Extract the (X, Y) coordinate from the center of the cell holding the provided text.  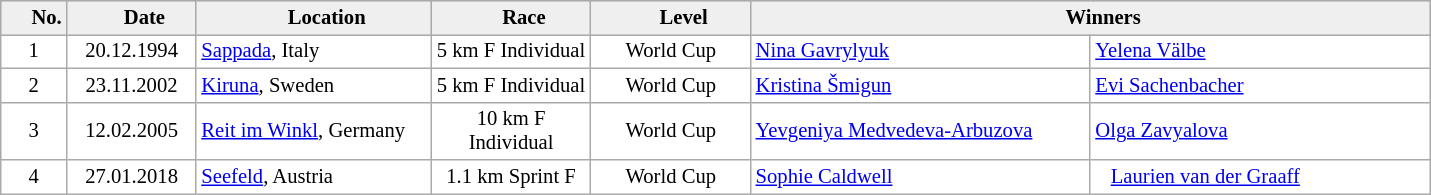
3 (34, 131)
Yevgeniya Medvedeva-Arbuzova (921, 131)
Winners (1091, 17)
Race (511, 17)
Laurien van der Graaff (1260, 177)
1.1 km Sprint F (511, 177)
1 (34, 51)
10 km F Individual (511, 131)
Location (314, 17)
Sophie Caldwell (921, 177)
No. (34, 17)
23.11.2002 (132, 85)
Seefeld, Austria (314, 177)
Date (132, 17)
2 (34, 85)
Yelena Välbe (1260, 51)
Olga Zavyalova (1260, 131)
Nina Gavrylyuk (921, 51)
4 (34, 177)
27.01.2018 (132, 177)
Reit im Winkl, Germany (314, 131)
12.02.2005 (132, 131)
20.12.1994 (132, 51)
Evi Sachenbacher (1260, 85)
Sappada, Italy (314, 51)
Kiruna, Sweden (314, 85)
Level (671, 17)
Kristina Šmigun (921, 85)
